Return [x, y] of the center of cell containing provided text 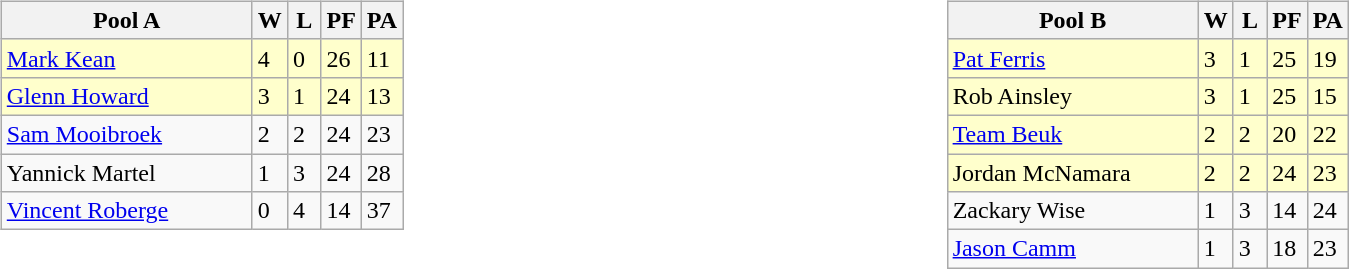
28 [382, 173]
26 [341, 58]
15 [1328, 96]
11 [382, 58]
Sam Mooibroek [126, 134]
18 [1287, 249]
Team Beuk [1072, 134]
Yannick Martel [126, 173]
Zackary Wise [1072, 211]
Rob Ainsley [1072, 96]
Pool A [126, 20]
19 [1328, 58]
Vincent Roberge [126, 211]
37 [382, 211]
Glenn Howard [126, 96]
Pat Ferris [1072, 58]
Jordan McNamara [1072, 173]
Mark Kean [126, 58]
22 [1328, 134]
13 [382, 96]
Pool B [1072, 20]
20 [1287, 134]
Jason Camm [1072, 249]
